Locate the cell with the specified text and output its [X, Y] center coordinate. 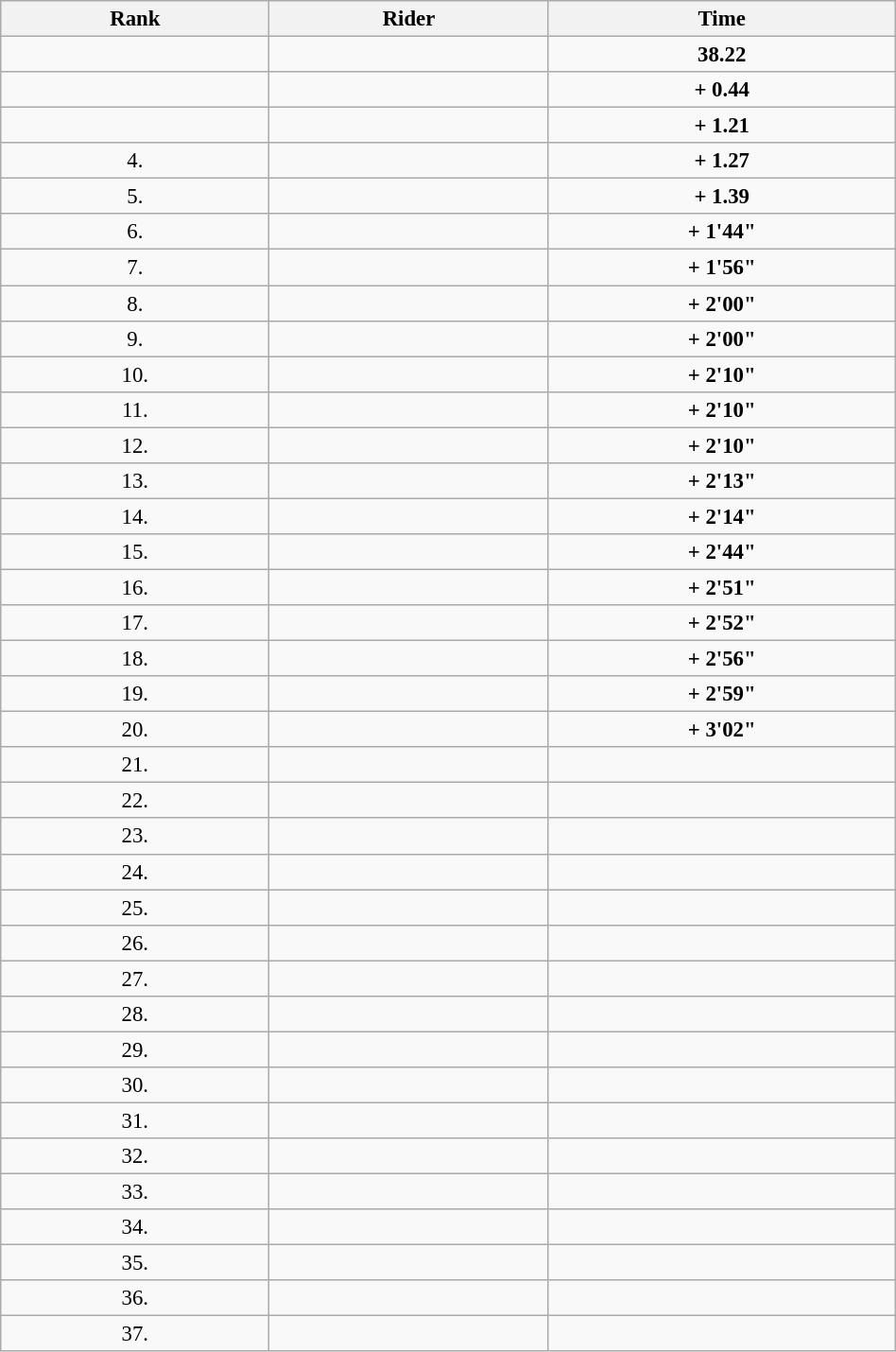
33. [135, 1192]
4. [135, 161]
11. [135, 409]
21. [135, 765]
+ 2'14" [722, 516]
28. [135, 1014]
22. [135, 801]
36. [135, 1298]
37. [135, 1334]
8. [135, 303]
24. [135, 872]
6. [135, 232]
+ 1.27 [722, 161]
+ 2'13" [722, 481]
31. [135, 1120]
+ 3'02" [722, 730]
29. [135, 1049]
20. [135, 730]
+ 2'52" [722, 623]
+ 1'44" [722, 232]
+ 2'56" [722, 659]
+ 1.21 [722, 126]
26. [135, 943]
13. [135, 481]
+ 2'59" [722, 694]
18. [135, 659]
10. [135, 374]
16. [135, 587]
+ 1.39 [722, 197]
Rider [408, 19]
14. [135, 516]
9. [135, 338]
32. [135, 1156]
5. [135, 197]
17. [135, 623]
Time [722, 19]
+ 1'56" [722, 268]
25. [135, 908]
34. [135, 1227]
35. [135, 1263]
7. [135, 268]
30. [135, 1085]
38.22 [722, 55]
+ 2'51" [722, 587]
27. [135, 979]
12. [135, 445]
15. [135, 552]
19. [135, 694]
Rank [135, 19]
+ 2'44" [722, 552]
23. [135, 837]
+ 0.44 [722, 90]
